Identify which cell holds the provided text, then report its (x, y) central coordinate. 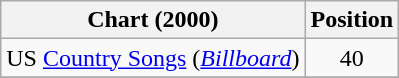
US Country Songs (Billboard) (153, 58)
Position (352, 20)
40 (352, 58)
Chart (2000) (153, 20)
